From the cell containing the given text, extract its center point as (X, Y) coordinate. 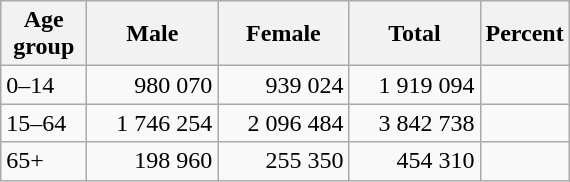
198 960 (152, 161)
Percent (524, 34)
2 096 484 (284, 123)
Male (152, 34)
Total (414, 34)
0–14 (44, 85)
980 070 (152, 85)
15–64 (44, 123)
1 919 094 (414, 85)
Age group (44, 34)
454 310 (414, 161)
939 024 (284, 85)
255 350 (284, 161)
1 746 254 (152, 123)
65+ (44, 161)
Female (284, 34)
3 842 738 (414, 123)
